From the cell containing the given text, extract its center point as [X, Y] coordinate. 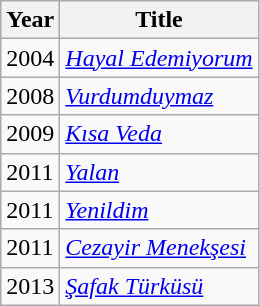
Year [30, 20]
Şafak Türküsü [159, 286]
2009 [30, 134]
Kısa Veda [159, 134]
Vurdumduymaz [159, 96]
Hayal Edemiyorum [159, 58]
Cezayir Menekşesi [159, 248]
Yalan [159, 172]
Title [159, 20]
Yenildim [159, 210]
2013 [30, 286]
2004 [30, 58]
2008 [30, 96]
